Pinpoint the cell where the given text exists, returning its (X, Y) midpoint coordinate. 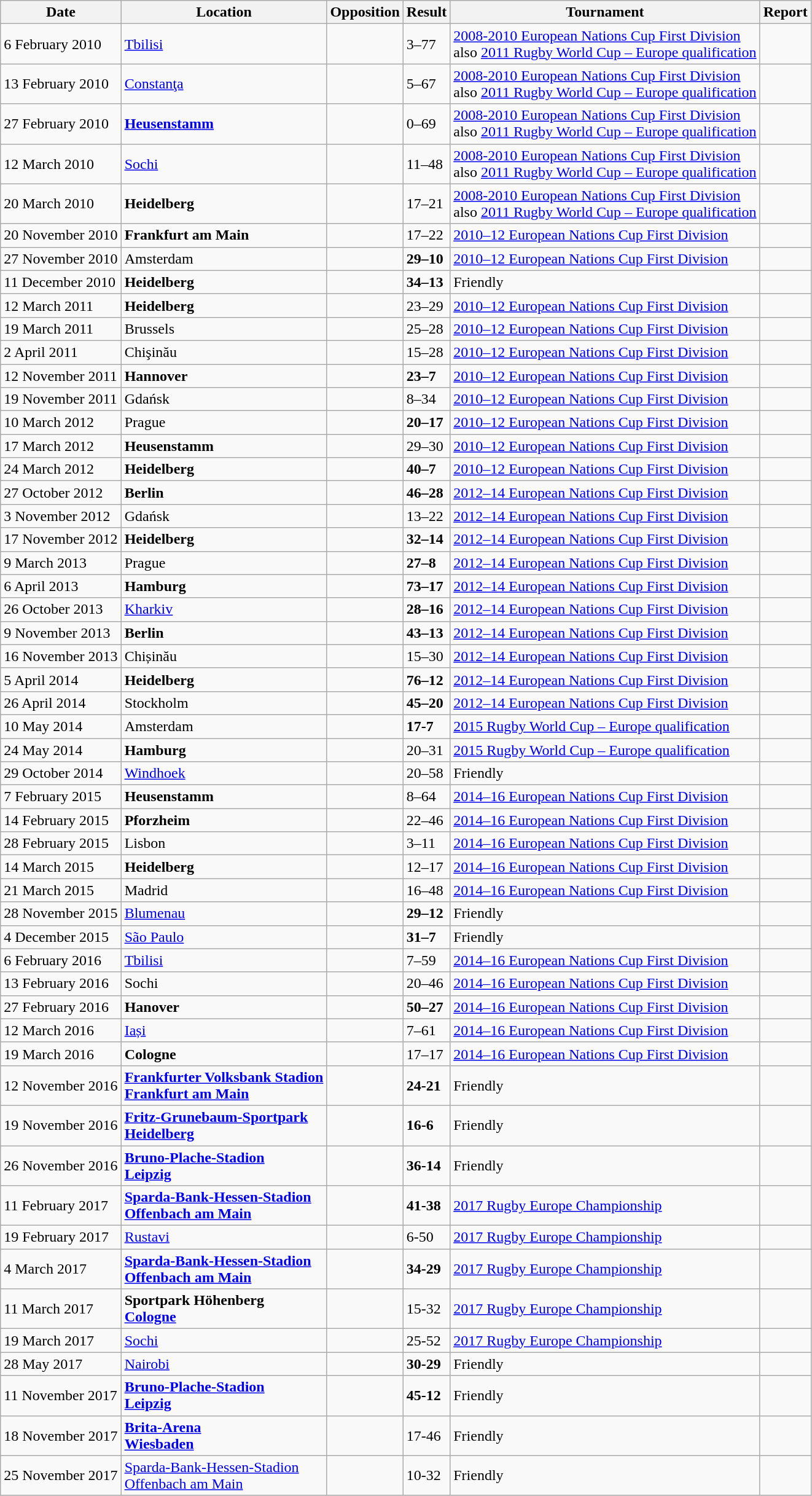
Cologne (224, 1054)
Brussels (224, 329)
16 November 2013 (61, 656)
34-29 (426, 1269)
Rustavi (224, 1237)
20–58 (426, 773)
8–64 (426, 797)
Location (224, 12)
17 March 2012 (61, 446)
7 February 2015 (61, 797)
12 November 2011 (61, 375)
6-50 (426, 1237)
9 November 2013 (61, 633)
13 February 2016 (61, 984)
24 May 2014 (61, 750)
19 February 2017 (61, 1237)
0–69 (426, 124)
Madrid (224, 890)
12–17 (426, 867)
12 March 2010 (61, 163)
6 February 2016 (61, 960)
26 April 2014 (61, 703)
7–61 (426, 1030)
36-14 (426, 1165)
Sportpark HöhenbergCologne (224, 1309)
28 May 2017 (61, 1364)
16-6 (426, 1126)
10-32 (426, 1476)
Frankfurter Volksbank StadionFrankfurt am Main (224, 1085)
3 November 2012 (61, 516)
45-12 (426, 1396)
27–8 (426, 563)
76–12 (426, 679)
3–11 (426, 844)
32–14 (426, 539)
Lisbon (224, 844)
20–17 (426, 423)
10 March 2012 (61, 423)
7–59 (426, 960)
29–10 (426, 259)
34–13 (426, 282)
19 March 2017 (61, 1341)
Date (61, 12)
28–16 (426, 609)
12 November 2016 (61, 1085)
30-29 (426, 1364)
73–17 (426, 586)
17–21 (426, 204)
14 March 2015 (61, 867)
16–48 (426, 890)
41-38 (426, 1205)
13–22 (426, 516)
Constanţa (224, 84)
4 December 2015 (61, 937)
Chișinău (224, 656)
3–77 (426, 44)
13 February 2010 (61, 84)
29–12 (426, 914)
22–46 (426, 820)
Hannover (224, 375)
15–30 (426, 656)
15-32 (426, 1309)
9 March 2013 (61, 563)
40–7 (426, 469)
Hanover (224, 1007)
11 February 2017 (61, 1205)
Fritz-Grunebaum-SportparkHeidelberg (224, 1126)
26 October 2013 (61, 609)
17-46 (426, 1435)
17 November 2012 (61, 539)
17–17 (426, 1054)
24-21 (426, 1085)
20–46 (426, 984)
10 May 2014 (61, 726)
4 March 2017 (61, 1269)
19 March 2011 (61, 329)
6 April 2013 (61, 586)
Blumenau (224, 914)
21 March 2015 (61, 890)
11 December 2010 (61, 282)
20–31 (426, 750)
29 October 2014 (61, 773)
8–34 (426, 399)
Tournament (605, 12)
Brita-ArenaWiesbaden (224, 1435)
Kharkiv (224, 609)
Opposition (365, 12)
6 February 2010 (61, 44)
28 November 2015 (61, 914)
19 November 2016 (61, 1126)
17–22 (426, 235)
50–27 (426, 1007)
27 February 2010 (61, 124)
29–30 (426, 446)
23–7 (426, 375)
5 April 2014 (61, 679)
27 November 2010 (61, 259)
Report (785, 12)
2 April 2011 (61, 352)
Stockholm (224, 703)
31–7 (426, 937)
19 November 2011 (61, 399)
20 November 2010 (61, 235)
43–13 (426, 633)
45–20 (426, 703)
Chişinău (224, 352)
25 November 2017 (61, 1476)
Result (426, 12)
24 March 2012 (61, 469)
12 March 2011 (61, 305)
17-7 (426, 726)
46–28 (426, 493)
Frankfurt am Main (224, 235)
15–28 (426, 352)
Nairobi (224, 1364)
Windhoek (224, 773)
28 February 2015 (61, 844)
11 March 2017 (61, 1309)
27 February 2016 (61, 1007)
11 November 2017 (61, 1396)
18 November 2017 (61, 1435)
27 October 2012 (61, 493)
26 November 2016 (61, 1165)
Pforzheim (224, 820)
25–28 (426, 329)
14 February 2015 (61, 820)
11–48 (426, 163)
23–29 (426, 305)
5–67 (426, 84)
20 March 2010 (61, 204)
São Paulo (224, 937)
25-52 (426, 1341)
Iași (224, 1030)
12 March 2016 (61, 1030)
19 March 2016 (61, 1054)
